Search for the cell housing the specified text and yield its [x, y] center coordinate. 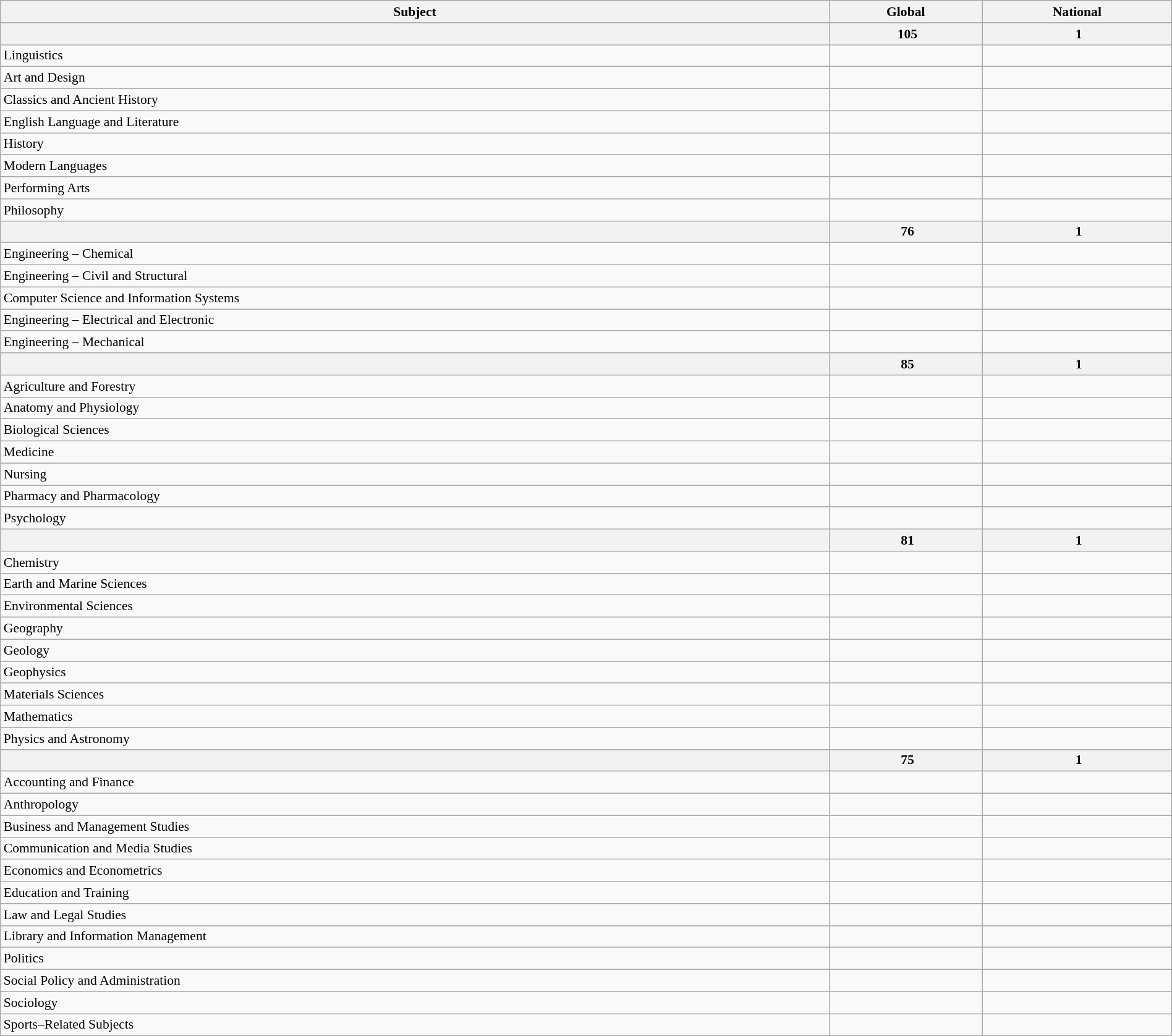
Economics and Econometrics [415, 871]
Law and Legal Studies [415, 915]
History [415, 144]
76 [906, 232]
Pharmacy and Pharmacology [415, 496]
Sports–Related Subjects [415, 1025]
Modern Languages [415, 166]
Communication and Media Studies [415, 849]
Linguistics [415, 56]
Earth and Marine Sciences [415, 584]
Psychology [415, 519]
Subject [415, 12]
Business and Management Studies [415, 826]
Biological Sciences [415, 430]
Education and Training [415, 893]
Global [906, 12]
105 [906, 34]
Anatomy and Physiology [415, 408]
Classics and Ancient History [415, 100]
Social Policy and Administration [415, 981]
Engineering – Chemical [415, 254]
81 [906, 540]
Art and Design [415, 78]
Library and Information Management [415, 936]
Mathematics [415, 716]
Sociology [415, 1003]
Physics and Astronomy [415, 739]
75 [906, 760]
Engineering – Civil and Structural [415, 276]
Accounting and Finance [415, 783]
Geology [415, 650]
Philosophy [415, 210]
Geography [415, 629]
Engineering – Electrical and Electronic [415, 320]
Medicine [415, 452]
Politics [415, 959]
Engineering – Mechanical [415, 342]
Performing Arts [415, 188]
Nursing [415, 474]
Agriculture and Forestry [415, 386]
Environmental Sciences [415, 606]
Computer Science and Information Systems [415, 298]
Anthropology [415, 805]
Materials Sciences [415, 695]
English Language and Literature [415, 122]
85 [906, 364]
Geophysics [415, 673]
National [1077, 12]
Chemistry [415, 563]
